Output the (X, Y) coordinate of the center of the cell containing the given text.  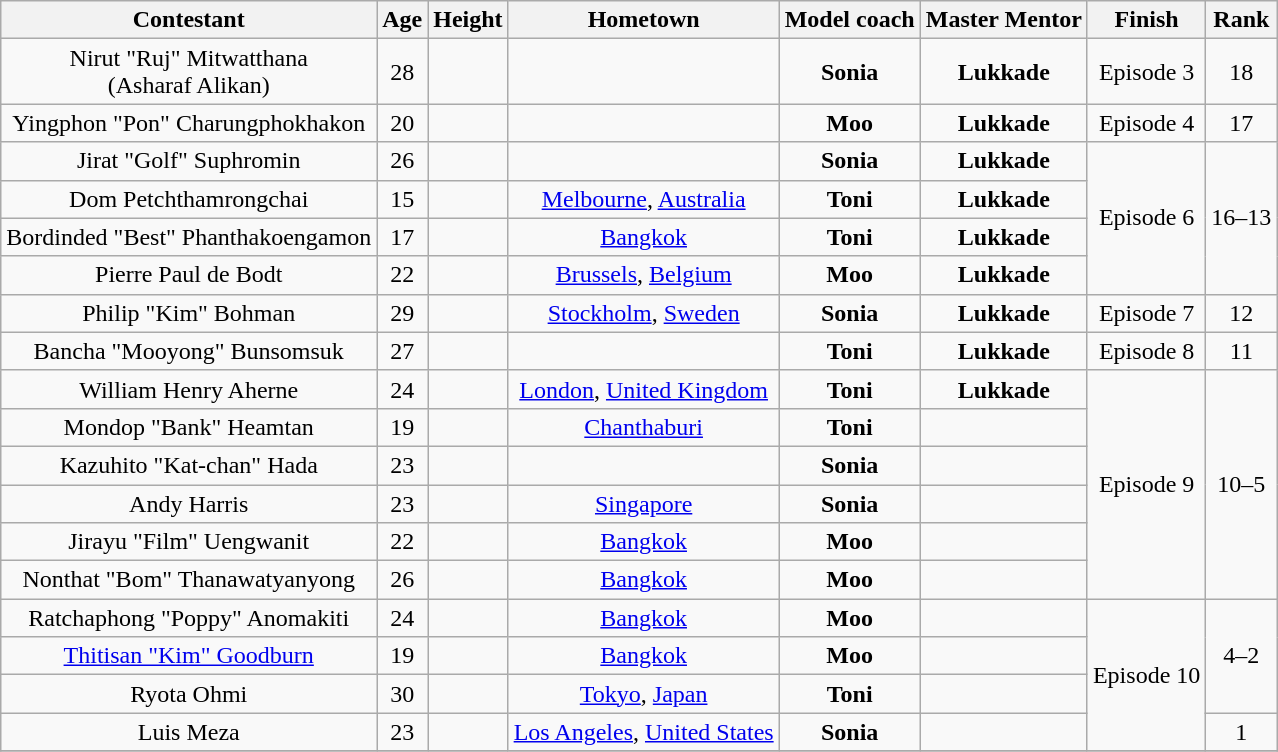
Chanthaburi (644, 427)
29 (402, 313)
1 (1242, 732)
Pierre Paul de Bodt (189, 275)
Dom Petchthamrongchai (189, 199)
Model coach (850, 20)
London, United Kingdom (644, 389)
Episode 8 (1146, 351)
18 (1242, 72)
Philip "Kim" Bohman (189, 313)
15 (402, 199)
Rank (1242, 20)
William Henry Aherne (189, 389)
Contestant (189, 20)
Episode 10 (1146, 675)
27 (402, 351)
Ratchaphong "Poppy" Anomakiti (189, 618)
Master Mentor (1004, 20)
Hometown (644, 20)
Bancha "Mooyong" Bunsomsuk (189, 351)
10–5 (1242, 484)
12 (1242, 313)
Luis Meza (189, 732)
Yingphon "Pon" Charungphokhakon (189, 123)
11 (1242, 351)
Stockholm, Sweden (644, 313)
Brussels, Belgium (644, 275)
Height (468, 20)
Episode 9 (1146, 484)
Jirat "Golf" Suphromin (189, 161)
Singapore (644, 503)
30 (402, 694)
Bordinded "Best" Phanthakoengamon (189, 237)
Episode 6 (1146, 218)
Melbourne, Australia (644, 199)
Episode 4 (1146, 123)
Finish (1146, 20)
28 (402, 72)
Tokyo, Japan (644, 694)
20 (402, 123)
Jirayu "Film" Uengwanit (189, 542)
Thitisan "Kim" Goodburn (189, 656)
Nirut "Ruj" Mitwatthana(Asharaf Alikan) (189, 72)
Nonthat "Bom" Thanawatyanyong (189, 580)
4–2 (1242, 656)
Mondop "Bank" Heamtan (189, 427)
Los Angeles, United States (644, 732)
Kazuhito "Kat-chan" Hada (189, 465)
Episode 3 (1146, 72)
Age (402, 20)
Ryota Ohmi (189, 694)
Episode 7 (1146, 313)
16–13 (1242, 218)
Andy Harris (189, 503)
